For the text-containing cell, return its midpoint in [x, y] coordinate format. 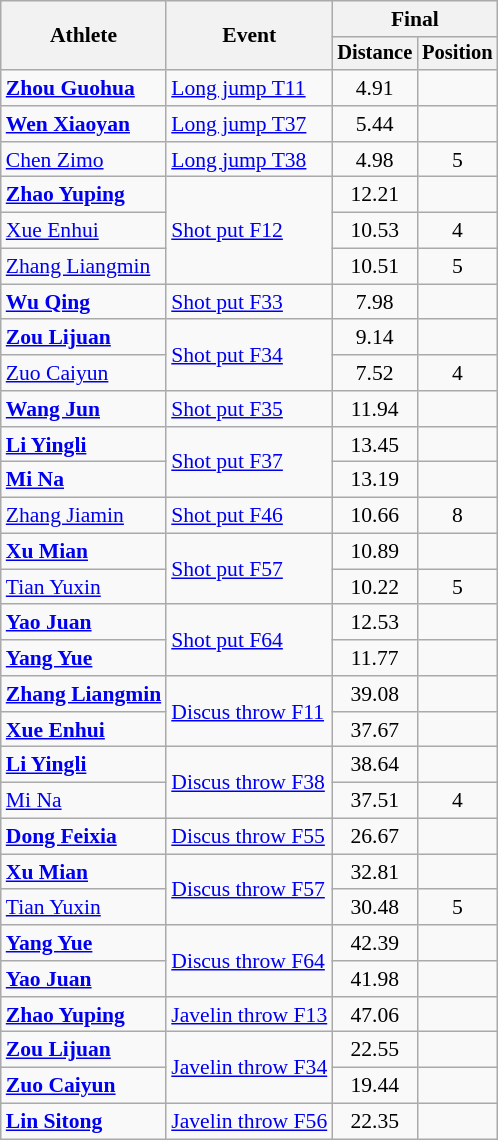
Wen Xiaoyan [84, 124]
Shot put F35 [249, 409]
Shot put F64 [249, 640]
Wang Jun [84, 409]
37.51 [374, 801]
10.66 [374, 516]
Athlete [84, 36]
22.55 [374, 1050]
Shot put F46 [249, 516]
10.89 [374, 552]
32.81 [374, 872]
Final [414, 19]
4.91 [374, 88]
42.39 [374, 943]
10.51 [374, 267]
Javelin throw F13 [249, 1015]
10.53 [374, 231]
Discus throw F64 [249, 960]
Long jump T38 [249, 160]
8 [457, 516]
4.98 [374, 160]
Javelin throw F56 [249, 1122]
Dong Feixia [84, 837]
38.64 [374, 765]
Lin Sitong [84, 1122]
19.44 [374, 1086]
Event [249, 36]
7.98 [374, 302]
Distance [374, 54]
41.98 [374, 979]
Shot put F37 [249, 462]
37.67 [374, 730]
Shot put F57 [249, 570]
Discus throw F57 [249, 890]
10.22 [374, 587]
22.35 [374, 1122]
5.44 [374, 124]
12.21 [374, 195]
Position [457, 54]
Javelin throw F34 [249, 1068]
7.52 [374, 373]
Long jump T37 [249, 124]
13.19 [374, 480]
47.06 [374, 1015]
Discus throw F11 [249, 712]
Zhou Guohua [84, 88]
11.94 [374, 409]
13.45 [374, 445]
Chen Zimo [84, 160]
Zhang Jiamin [84, 516]
12.53 [374, 623]
9.14 [374, 338]
30.48 [374, 908]
Shot put F12 [249, 230]
Discus throw F38 [249, 782]
Long jump T11 [249, 88]
Shot put F34 [249, 356]
Shot put F33 [249, 302]
11.77 [374, 658]
Wu Qing [84, 302]
39.08 [374, 694]
Discus throw F55 [249, 837]
26.67 [374, 837]
